Find where the given text appears and provide that cell's center as [X, Y] coordinate. 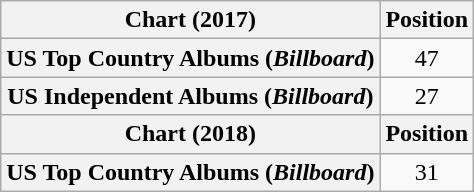
Chart (2018) [190, 134]
Chart (2017) [190, 20]
47 [427, 58]
31 [427, 172]
US Independent Albums (Billboard) [190, 96]
27 [427, 96]
